Pinpoint the cell where the given text exists, returning its [x, y] midpoint coordinate. 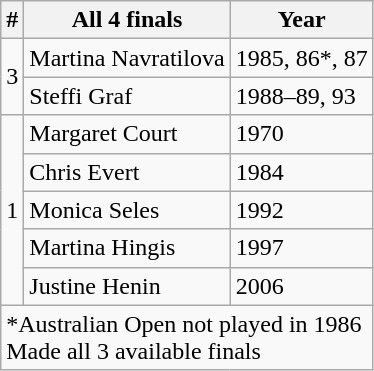
# [12, 20]
1988–89, 93 [302, 96]
1992 [302, 210]
Year [302, 20]
Steffi Graf [127, 96]
All 4 finals [127, 20]
1997 [302, 248]
Monica Seles [127, 210]
1984 [302, 172]
1985, 86*, 87 [302, 58]
Justine Henin [127, 286]
Martina Hingis [127, 248]
2006 [302, 286]
*Australian Open not played in 1986Made all 3 available finals [187, 338]
3 [12, 77]
1970 [302, 134]
Martina Navratilova [127, 58]
Chris Evert [127, 172]
1 [12, 210]
Margaret Court [127, 134]
